Extract the [X, Y] coordinate from the center of the cell holding the provided text.  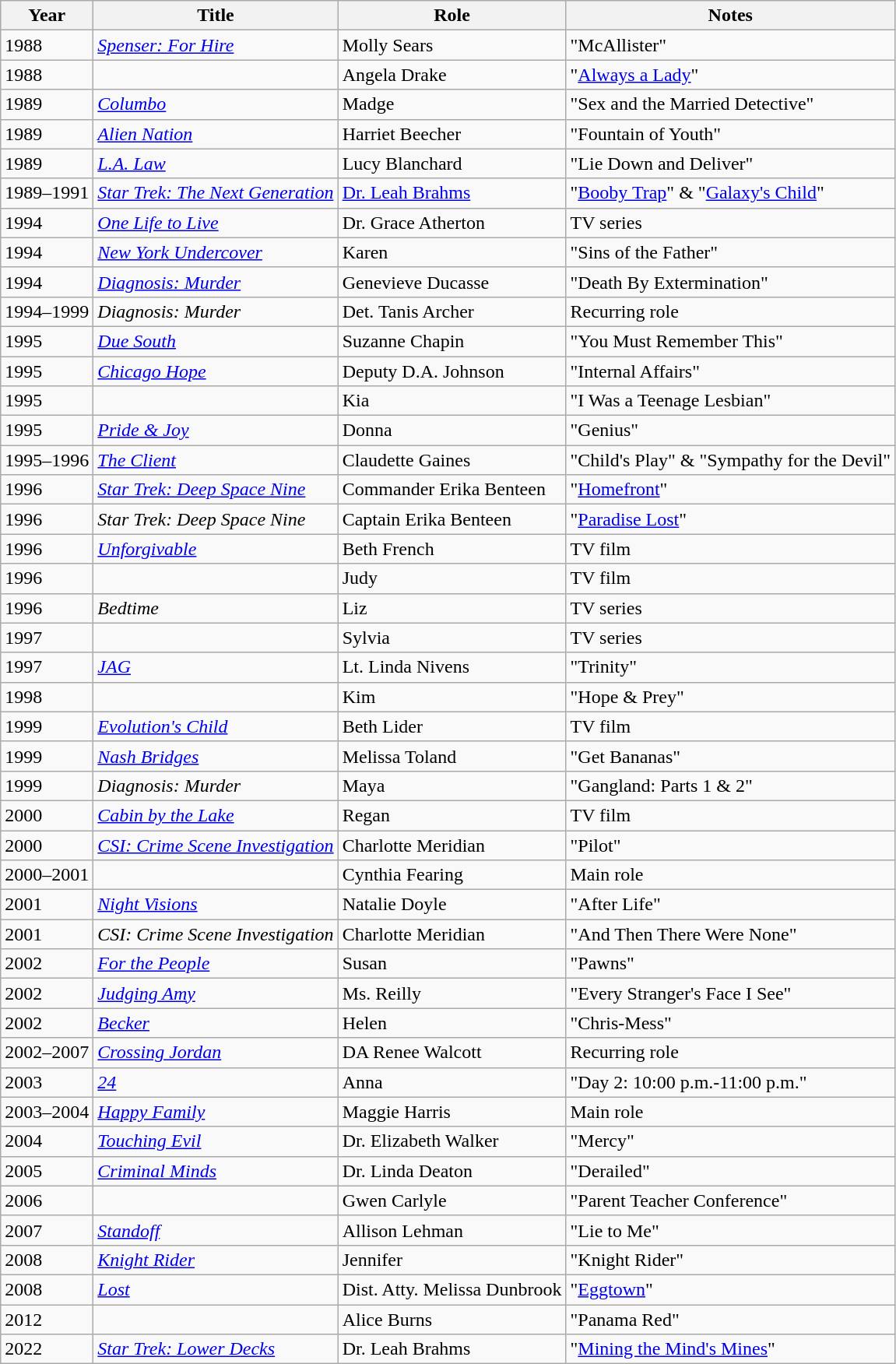
Kia [452, 401]
Nash Bridges [216, 756]
"Derailed" [730, 1171]
Alice Burns [452, 1320]
2005 [47, 1171]
Anna [452, 1082]
2003 [47, 1082]
Beth Lider [452, 726]
"Mercy" [730, 1141]
Harriet Beecher [452, 134]
2003–2004 [47, 1112]
L.A. Law [216, 163]
Spenser: For Hire [216, 45]
Susan [452, 964]
Judging Amy [216, 993]
Dist. Atty. Melissa Dunbrook [452, 1289]
"Death By Extermination" [730, 282]
"I Was a Teenage Lesbian" [730, 401]
Judy [452, 578]
Molly Sears [452, 45]
Cabin by the Lake [216, 815]
Beth French [452, 549]
Allison Lehman [452, 1230]
Karen [452, 252]
Notes [730, 16]
The Client [216, 460]
"You Must Remember This" [730, 341]
"Hope & Prey" [730, 697]
JAG [216, 667]
Knight Rider [216, 1260]
Sylvia [452, 638]
2002–2007 [47, 1053]
Chicago Hope [216, 371]
For the People [216, 964]
New York Undercover [216, 252]
Ms. Reilly [452, 993]
2012 [47, 1320]
"Child's Play" & "Sympathy for the Devil" [730, 460]
"Genius" [730, 431]
Commander Erika Benteen [452, 490]
Det. Tanis Archer [452, 311]
Alien Nation [216, 134]
"After Life" [730, 905]
"Fountain of Youth" [730, 134]
"Homefront" [730, 490]
Lost [216, 1289]
Becker [216, 1023]
Maya [452, 786]
Genevieve Ducasse [452, 282]
2006 [47, 1201]
Dr. Linda Deaton [452, 1171]
Crossing Jordan [216, 1053]
Liz [452, 608]
1994–1999 [47, 311]
Due South [216, 341]
Maggie Harris [452, 1112]
Cynthia Fearing [452, 875]
Lucy Blanchard [452, 163]
"McAllister" [730, 45]
Suzanne Chapin [452, 341]
"Trinity" [730, 667]
Happy Family [216, 1112]
"Sex and the Married Detective" [730, 104]
Natalie Doyle [452, 905]
Star Trek: The Next Generation [216, 193]
Criminal Minds [216, 1171]
Madge [452, 104]
"Knight Rider" [730, 1260]
"Lie to Me" [730, 1230]
2004 [47, 1141]
Year [47, 16]
"Paradise Lost" [730, 519]
Columbo [216, 104]
Night Visions [216, 905]
24 [216, 1082]
"Get Bananas" [730, 756]
Helen [452, 1023]
Bedtime [216, 608]
Angela Drake [452, 75]
Pride & Joy [216, 431]
2022 [47, 1349]
"Pilot" [730, 845]
Dr. Grace Atherton [452, 223]
1989–1991 [47, 193]
Jennifer [452, 1260]
"Day 2: 10:00 p.m.-11:00 p.m." [730, 1082]
Star Trek: Lower Decks [216, 1349]
"Pawns" [730, 964]
"Sins of the Father" [730, 252]
"Lie Down and Deliver" [730, 163]
"Eggtown" [730, 1289]
"Internal Affairs" [730, 371]
Touching Evil [216, 1141]
Dr. Elizabeth Walker [452, 1141]
2000–2001 [47, 875]
Standoff [216, 1230]
"Always a Lady" [730, 75]
"Panama Red" [730, 1320]
Donna [452, 431]
"Gangland: Parts 1 & 2" [730, 786]
"Parent Teacher Conference" [730, 1201]
Kim [452, 697]
1998 [47, 697]
Lt. Linda Nivens [452, 667]
Regan [452, 815]
DA Renee Walcott [452, 1053]
Deputy D.A. Johnson [452, 371]
Claudette Gaines [452, 460]
"Chris-Mess" [730, 1023]
Melissa Toland [452, 756]
2007 [47, 1230]
Gwen Carlyle [452, 1201]
"And Then There Were None" [730, 934]
Evolution's Child [216, 726]
1995–1996 [47, 460]
"Every Stranger's Face I See" [730, 993]
Unforgivable [216, 549]
Title [216, 16]
"Mining the Mind's Mines" [730, 1349]
One Life to Live [216, 223]
Role [452, 16]
"Booby Trap" & "Galaxy's Child" [730, 193]
Captain Erika Benteen [452, 519]
